For the text-containing cell, return its midpoint in (X, Y) coordinate format. 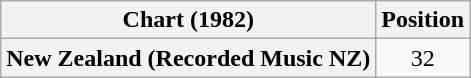
New Zealand (Recorded Music NZ) (188, 58)
Position (423, 20)
Chart (1982) (188, 20)
32 (423, 58)
